Extract the (X, Y) coordinate from the center of the cell holding the provided text.  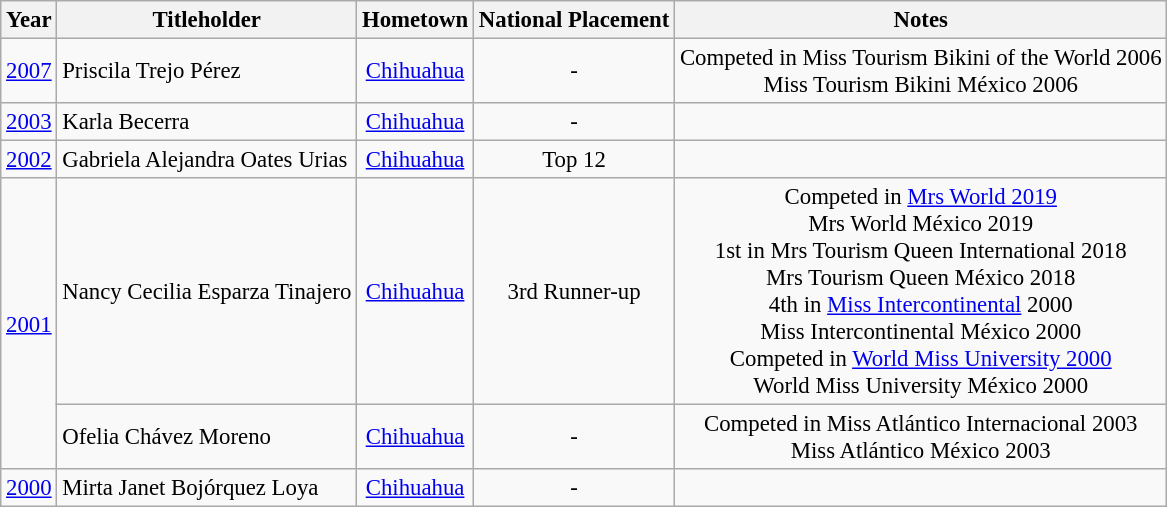
2001 (29, 324)
Competed in Miss Tourism Bikini of the World 2006Miss Tourism Bikini México 2006 (921, 72)
2003 (29, 122)
Titleholder (207, 20)
3rd Runner-up (574, 292)
2002 (29, 160)
Nancy Cecilia Esparza Tinajero (207, 292)
Karla Becerra (207, 122)
Notes (921, 20)
National Placement (574, 20)
Priscila Trejo Pérez (207, 72)
Competed in Miss Atlántico Internacional 2003Miss Atlántico México 2003 (921, 438)
Top 12 (574, 160)
Hometown (416, 20)
Ofelia Chávez Moreno (207, 438)
Gabriela Alejandra Oates Urias (207, 160)
Year (29, 20)
2007 (29, 72)
